Determine the [x, y] coordinate at the center of the cell enclosing the given text.  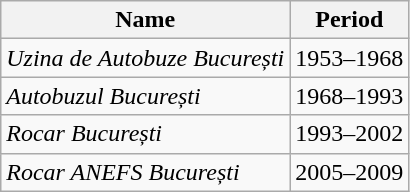
1968–1993 [350, 96]
Name [146, 20]
Autobuzul București [146, 96]
Rocar ANEFS București [146, 172]
1953–1968 [350, 58]
Rocar București [146, 134]
1993–2002 [350, 134]
2005–2009 [350, 172]
Period [350, 20]
Uzina de Autobuze București [146, 58]
